Scan for the cell matching the given text and deliver its [x, y] coordinate at center. 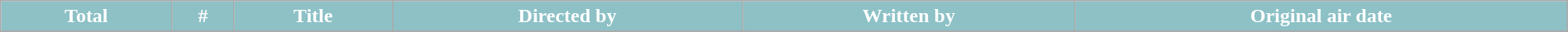
Directed by [567, 16]
Title [313, 16]
Total [86, 16]
# [203, 16]
Original air date [1322, 16]
Written by [909, 16]
